Extract the [x, y] coordinate from the center of the cell holding the provided text.  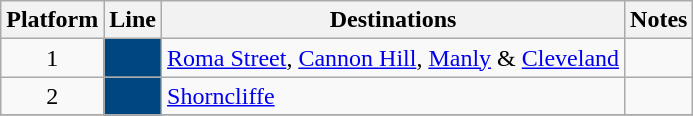
1 [52, 58]
2 [52, 96]
Shorncliffe [394, 96]
Platform [52, 20]
Line [133, 20]
Notes [659, 20]
Destinations [394, 20]
Roma Street, Cannon Hill, Manly & Cleveland [394, 58]
